From the cell containing the given text, extract its center point as [X, Y] coordinate. 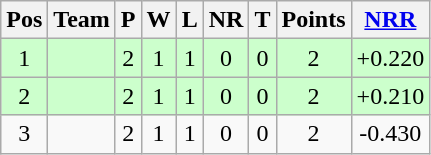
+0.210 [390, 96]
Team [82, 20]
NR [226, 20]
T [262, 20]
Points [314, 20]
L [190, 20]
NRR [390, 20]
3 [24, 134]
Pos [24, 20]
P [128, 20]
W [158, 20]
+0.220 [390, 58]
-0.430 [390, 134]
